Pinpoint the cell where the given text exists, returning its (X, Y) midpoint coordinate. 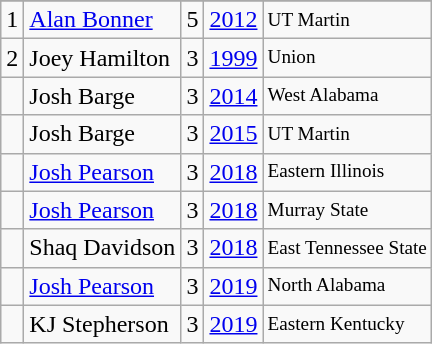
Shaq Davidson (102, 248)
Eastern Illinois (347, 172)
2012 (234, 20)
Murray State (347, 210)
Joey Hamilton (102, 58)
Alan Bonner (102, 20)
2015 (234, 134)
East Tennessee State (347, 248)
North Alabama (347, 286)
1 (12, 20)
Union (347, 58)
2014 (234, 96)
KJ Stepherson (102, 324)
2 (12, 58)
1999 (234, 58)
Eastern Kentucky (347, 324)
West Alabama (347, 96)
5 (192, 20)
